Determine the [x, y] coordinate at the center of the cell enclosing the given text.  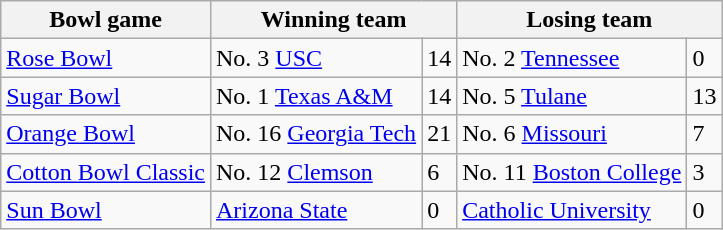
Cotton Bowl Classic [106, 172]
No. 6 Missouri [572, 134]
Sugar Bowl [106, 96]
21 [440, 134]
No. 2 Tennessee [572, 58]
Bowl game [106, 20]
3 [704, 172]
Sun Bowl [106, 210]
No. 11 Boston College [572, 172]
No. 5 Tulane [572, 96]
7 [704, 134]
Arizona State [316, 210]
13 [704, 96]
No. 16 Georgia Tech [316, 134]
Winning team [333, 20]
Orange Bowl [106, 134]
Catholic University [572, 210]
No. 1 Texas A&M [316, 96]
No. 12 Clemson [316, 172]
Losing team [590, 20]
Rose Bowl [106, 58]
6 [440, 172]
No. 3 USC [316, 58]
